Capture the cell that displays the provided text and extract its [x, y] central coordinate. 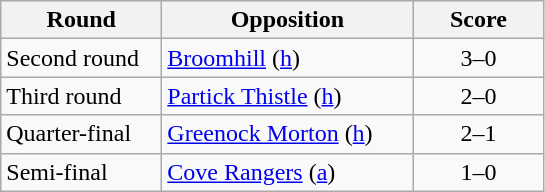
Third round [82, 96]
2–0 [478, 96]
Opposition [288, 20]
Second round [82, 58]
Greenock Morton (h) [288, 134]
Cove Rangers (a) [288, 172]
2–1 [478, 134]
Partick Thistle (h) [288, 96]
Quarter-final [82, 134]
3–0 [478, 58]
Semi-final [82, 172]
Broomhill (h) [288, 58]
1–0 [478, 172]
Round [82, 20]
Score [478, 20]
